Pinpoint the cell where the given text exists, returning its (X, Y) midpoint coordinate. 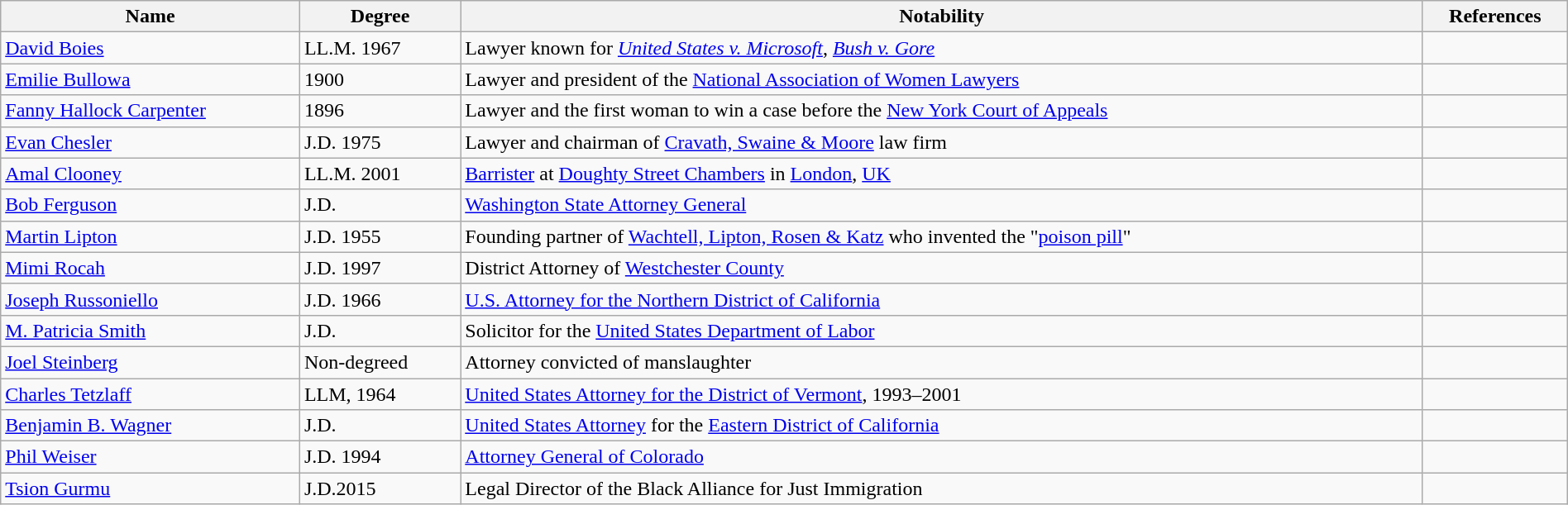
Lawyer known for United States v. Microsoft, Bush v. Gore (942, 48)
Charles Tetzlaff (151, 394)
J.D. 1975 (380, 142)
References (1495, 17)
Attorney General of Colorado (942, 457)
Emilie Bullowa (151, 79)
Phil Weiser (151, 457)
Lawyer and the first woman to win a case before the New York Court of Appeals (942, 111)
1900 (380, 79)
Notability (942, 17)
LL.M. 2001 (380, 174)
Fanny Hallock Carpenter (151, 111)
Attorney convicted of manslaughter (942, 362)
Washington State Attorney General (942, 205)
District Attorney of Westchester County (942, 268)
Non-degreed (380, 362)
1896 (380, 111)
LL.M. 1967 (380, 48)
Lawyer and president of the National Association of Women Lawyers (942, 79)
Joseph Russoniello (151, 299)
Benjamin B. Wagner (151, 426)
J.D. 1994 (380, 457)
Solicitor for the United States Department of Labor (942, 331)
M. Patricia Smith (151, 331)
Martin Lipton (151, 236)
David Boies (151, 48)
Amal Clooney (151, 174)
Barrister at Doughty Street Chambers in London, UK (942, 174)
Bob Ferguson (151, 205)
Name (151, 17)
Lawyer and chairman of Cravath, Swaine & Moore law firm (942, 142)
Legal Director of the Black Alliance for Just Immigration (942, 488)
J.D. 1966 (380, 299)
Tsion Gurmu (151, 488)
LLM, 1964 (380, 394)
Evan Chesler (151, 142)
J.D. 1997 (380, 268)
Mimi Rocah (151, 268)
J.D.2015 (380, 488)
United States Attorney for the Eastern District of California (942, 426)
United States Attorney for the District of Vermont, 1993–2001 (942, 394)
J.D. 1955 (380, 236)
Founding partner of Wachtell, Lipton, Rosen & Katz who invented the "poison pill" (942, 236)
Joel Steinberg (151, 362)
Degree (380, 17)
U.S. Attorney for the Northern District of California (942, 299)
